Locate the cell with the specified text and output its (x, y) center coordinate. 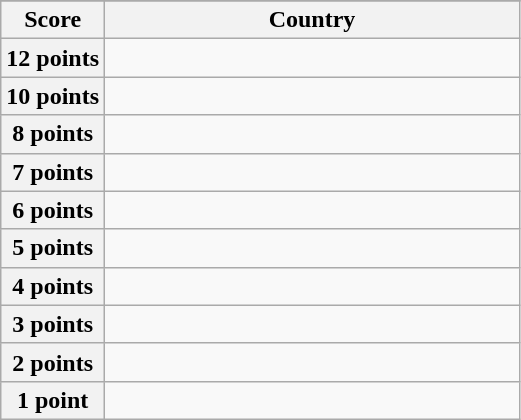
10 points (53, 96)
12 points (53, 58)
5 points (53, 248)
2 points (53, 362)
4 points (53, 286)
Country (312, 20)
3 points (53, 324)
7 points (53, 172)
8 points (53, 134)
6 points (53, 210)
Score (53, 20)
1 point (53, 400)
